Identify which cell holds the provided text, then report its (X, Y) central coordinate. 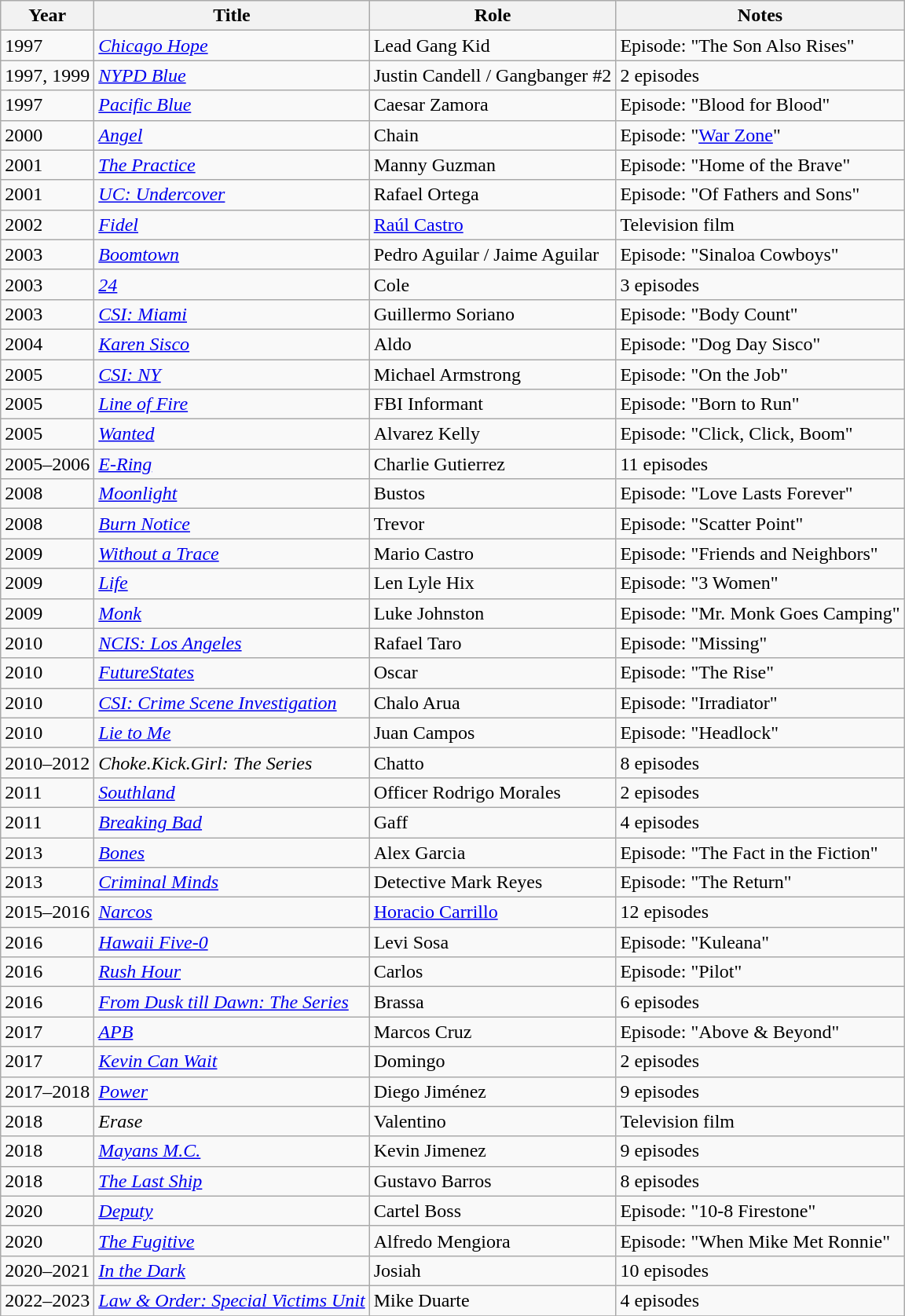
1997, 1999 (47, 75)
Line of Fire (232, 404)
Pacific Blue (232, 105)
Mario Castro (493, 554)
The Fugitive (232, 1241)
Brassa (493, 1002)
Angel (232, 135)
Chain (493, 135)
FutureStates (232, 673)
CSI: Miami (232, 314)
Marcos Cruz (493, 1032)
Episode: "War Zone" (760, 135)
Wanted (232, 434)
Rush Hour (232, 972)
Alfredo Mengiora (493, 1241)
Choke.Kick.Girl: The Series (232, 762)
Raúl Castro (493, 225)
Without a Trace (232, 554)
Episode: "3 Women" (760, 583)
Levi Sosa (493, 942)
Horacio Carrillo (493, 912)
Aldo (493, 344)
Juan Campos (493, 733)
Monk (232, 613)
11 episodes (760, 464)
Episode: "Kuleana" (760, 942)
Role (493, 16)
Len Lyle Hix (493, 583)
Lead Gang Kid (493, 46)
2015–2016 (47, 912)
In the Dark (232, 1270)
Episode: "Blood for Blood" (760, 105)
Episode: "The Return" (760, 883)
Episode: "Body Count" (760, 314)
Caesar Zamora (493, 105)
Episode: "Sinaloa Cowboys" (760, 254)
Gustavo Barros (493, 1181)
Episode: "Headlock" (760, 733)
Karen Sisco (232, 344)
Episode: "Above & Beyond" (760, 1032)
Alvarez Kelly (493, 434)
Detective Mark Reyes (493, 883)
Episode: "Friends and Neighbors" (760, 554)
Mayans M.C. (232, 1151)
2005–2006 (47, 464)
2002 (47, 225)
Manny Guzman (493, 165)
Lie to Me (232, 733)
Kevin Can Wait (232, 1062)
2017–2018 (47, 1091)
Oscar (493, 673)
Title (232, 16)
2000 (47, 135)
2022–2023 (47, 1300)
CSI: Crime Scene Investigation (232, 703)
Fidel (232, 225)
2004 (47, 344)
Episode: "Pilot" (760, 972)
6 episodes (760, 1002)
Episode: "Missing" (760, 643)
Episode: "Click, Click, Boom" (760, 434)
Alex Garcia (493, 852)
The Last Ship (232, 1181)
24 (232, 284)
Southland (232, 792)
Officer Rodrigo Morales (493, 792)
Guillermo Soriano (493, 314)
Moonlight (232, 494)
CSI: NY (232, 375)
Episode: "Scatter Point" (760, 524)
Rafael Taro (493, 643)
From Dusk till Dawn: The Series (232, 1002)
Diego Jiménez (493, 1091)
Mike Duarte (493, 1300)
Power (232, 1091)
Episode: "Of Fathers and Sons" (760, 195)
Episode: "Born to Run" (760, 404)
Luke Johnston (493, 613)
NCIS: Los Angeles (232, 643)
12 episodes (760, 912)
Episode: "On the Job" (760, 375)
Chatto (493, 762)
FBI Informant (493, 404)
Episode: "Dog Day Sisco" (760, 344)
Justin Candell / Gangbanger #2 (493, 75)
Episode: "Irradiator" (760, 703)
Criminal Minds (232, 883)
Episode: "The Fact in the Fiction" (760, 852)
UC: Undercover (232, 195)
Episode: "10-8 Firestone" (760, 1211)
Cole (493, 284)
2020–2021 (47, 1270)
Episode: "The Son Also Rises" (760, 46)
Josiah (493, 1270)
Breaking Bad (232, 822)
3 episodes (760, 284)
Law & Order: Special Victims Unit (232, 1300)
Episode: "Love Lasts Forever" (760, 494)
2010–2012 (47, 762)
Episode: "When Mike Met Ronnie" (760, 1241)
Deputy (232, 1211)
Erase (232, 1121)
Boomtown (232, 254)
Life (232, 583)
Valentino (493, 1121)
Gaff (493, 822)
Bustos (493, 494)
Chalo Arua (493, 703)
Bones (232, 852)
Notes (760, 16)
Kevin Jimenez (493, 1151)
Charlie Gutierrez (493, 464)
Cartel Boss (493, 1211)
Rafael Ortega (493, 195)
Episode: "Mr. Monk Goes Camping" (760, 613)
10 episodes (760, 1270)
Michael Armstrong (493, 375)
Narcos (232, 912)
Hawaii Five-0 (232, 942)
Burn Notice (232, 524)
Episode: "The Rise" (760, 673)
Year (47, 16)
E-Ring (232, 464)
Trevor (493, 524)
Episode: "Home of the Brave" (760, 165)
Pedro Aguilar / Jaime Aguilar (493, 254)
APB (232, 1032)
The Practice (232, 165)
Domingo (493, 1062)
NYPD Blue (232, 75)
Chicago Hope (232, 46)
Carlos (493, 972)
